Scan for the cell matching the given text and deliver its (x, y) coordinate at center. 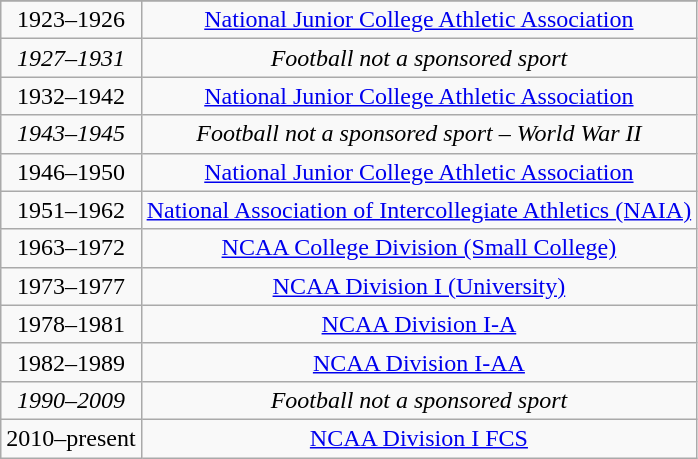
Football not a sponsored sport – World War II (419, 134)
1982–1989 (71, 362)
1990–2009 (71, 400)
1923–1926 (71, 20)
1932–1942 (71, 96)
1978–1981 (71, 324)
NCAA Division I-A (419, 324)
NCAA College Division (Small College) (419, 248)
1973–1977 (71, 286)
NCAA Division I FCS (419, 438)
NCAA Division I-AA (419, 362)
1963–1972 (71, 248)
1943–1945 (71, 134)
1946–1950 (71, 172)
NCAA Division I (University) (419, 286)
National Association of Intercollegiate Athletics (NAIA) (419, 210)
2010–present (71, 438)
1951–1962 (71, 210)
1927–1931 (71, 58)
